Search for the cell housing the specified text and yield its [x, y] center coordinate. 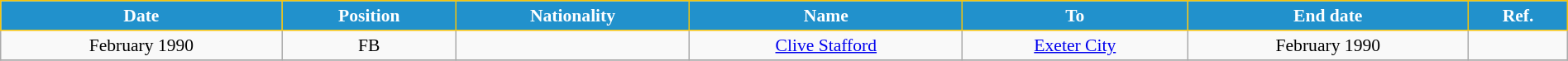
To [1075, 16]
Date [141, 16]
FB [369, 45]
Name [826, 16]
Clive Stafford [826, 45]
End date [1328, 16]
Exeter City [1075, 45]
Ref. [1518, 16]
Position [369, 16]
Nationality [572, 16]
